Locate the cell with the specified text and output its [x, y] center coordinate. 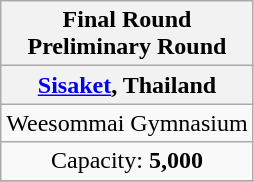
Weesommai Gymnasium [127, 123]
Capacity: 5,000 [127, 161]
Final Round Preliminary Round [127, 34]
Sisaket, Thailand [127, 85]
